Return the [X, Y] coordinate for the center point of the cell that contains the specified text.  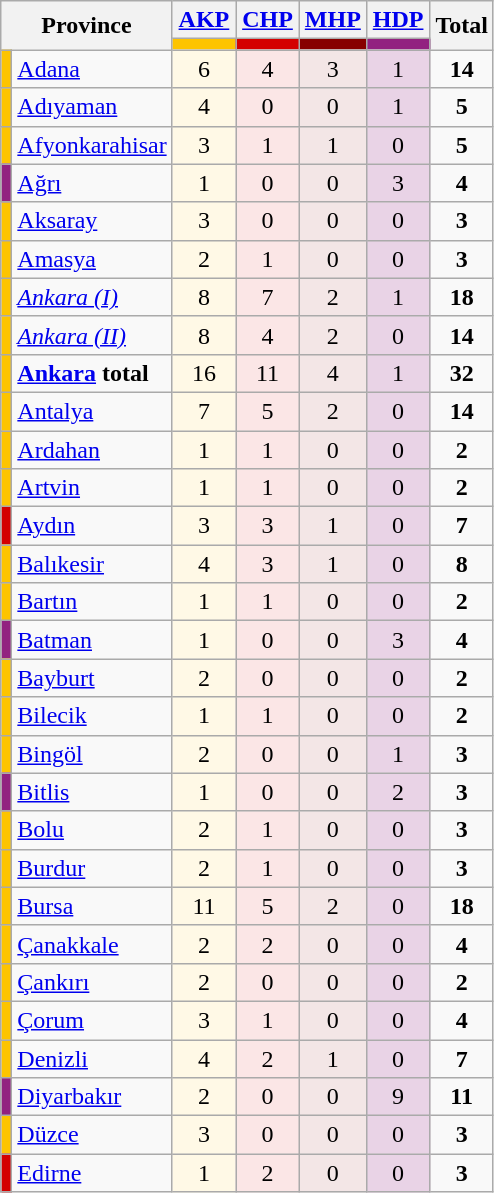
Bayburt [92, 678]
Province [86, 26]
HDP [398, 20]
AKP [204, 20]
Bitlis [92, 792]
Burdur [92, 868]
Düzce [92, 1135]
16 [204, 373]
Batman [92, 640]
Ankara (I) [92, 297]
MHP [332, 20]
Bilecik [92, 716]
Bartın [92, 602]
Diyarbakır [92, 1097]
Edirne [92, 1173]
Çankırı [92, 982]
Çorum [92, 1020]
Adıyaman [92, 107]
9 [398, 1097]
Aydın [92, 526]
Afyonkarahisar [92, 145]
Bursa [92, 906]
Aksaray [92, 221]
Amasya [92, 259]
Ankara (II) [92, 335]
Antalya [92, 411]
Balıkesir [92, 564]
Bolu [92, 830]
Bingöl [92, 754]
Ağrı [92, 183]
CHP [268, 20]
6 [204, 69]
Adana [92, 69]
Çanakkale [92, 944]
32 [462, 373]
Ardahan [92, 449]
Total [462, 26]
Denizli [92, 1059]
Ankara total [92, 373]
Artvin [92, 488]
